Return the [X, Y] coordinate for the center point of the cell that contains the specified text.  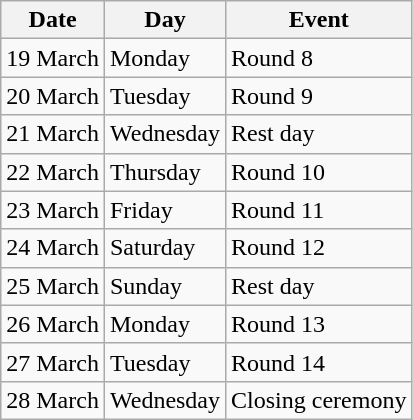
Round 11 [319, 210]
Date [53, 20]
27 March [53, 362]
Round 9 [319, 96]
Sunday [164, 286]
Round 13 [319, 324]
20 March [53, 96]
28 March [53, 400]
Round 12 [319, 248]
Saturday [164, 248]
Day [164, 20]
Closing ceremony [319, 400]
Round 14 [319, 362]
Round 10 [319, 172]
Friday [164, 210]
26 March [53, 324]
25 March [53, 286]
22 March [53, 172]
Round 8 [319, 58]
Thursday [164, 172]
24 March [53, 248]
19 March [53, 58]
21 March [53, 134]
Event [319, 20]
23 March [53, 210]
